Return the [x, y] coordinate for the center point of the cell that contains the specified text.  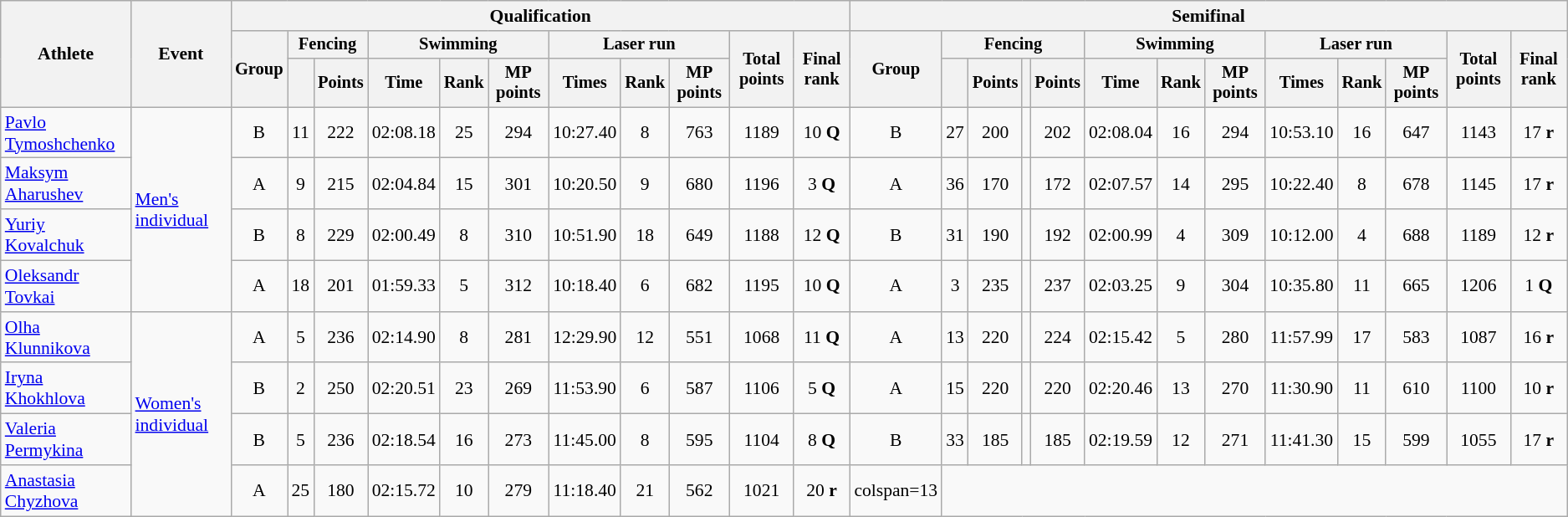
281 [518, 338]
10:51.90 [585, 234]
10:18.40 [585, 286]
310 [518, 234]
688 [1417, 234]
170 [995, 184]
31 [955, 234]
3 [955, 286]
201 [340, 286]
279 [518, 490]
1068 [762, 338]
5 Q [822, 388]
Maksym Aharushev [66, 184]
Men's individual [181, 209]
11:45.00 [585, 440]
14 [1181, 184]
180 [340, 490]
12 r [1539, 234]
02:14.90 [404, 338]
1055 [1479, 440]
229 [340, 234]
10:53.10 [1301, 132]
02:15.42 [1121, 338]
11 Q [822, 338]
Oleksandr Tovkai [66, 286]
1195 [762, 286]
10:35.80 [1301, 286]
3 Q [822, 184]
27 [955, 132]
02:04.84 [404, 184]
1143 [1479, 132]
10:22.40 [1301, 184]
Iryna Khokhlova [66, 388]
02:00.49 [404, 234]
680 [699, 184]
250 [340, 388]
12 Q [822, 234]
Qualification [540, 16]
Event [181, 54]
301 [518, 184]
678 [1417, 184]
202 [1057, 132]
2 [301, 388]
12:29.90 [585, 338]
33 [955, 440]
222 [340, 132]
Anastasia Chyzhova [66, 490]
295 [1236, 184]
Athlete [66, 54]
665 [1417, 286]
1145 [1479, 184]
02:15.72 [404, 490]
312 [518, 286]
11:18.40 [585, 490]
Pavlo Tymoshchenko [66, 132]
02:03.25 [1121, 286]
36 [955, 184]
1100 [1479, 388]
1206 [1479, 286]
647 [1417, 132]
200 [995, 132]
280 [1236, 338]
269 [518, 388]
20 r [822, 490]
599 [1417, 440]
583 [1417, 338]
02:18.54 [404, 440]
270 [1236, 388]
11:53.90 [585, 388]
649 [699, 234]
Yuriy Kovalchuk [66, 234]
colspan=13 [896, 490]
Olha Klunnikova [66, 338]
Women's individual [181, 414]
562 [699, 490]
595 [699, 440]
763 [699, 132]
192 [1057, 234]
682 [699, 286]
587 [699, 388]
10:27.40 [585, 132]
172 [1057, 184]
17 [1362, 338]
1021 [762, 490]
02:20.51 [404, 388]
Valeria Permykina [66, 440]
215 [340, 184]
02:19.59 [1121, 440]
304 [1236, 286]
8 Q [822, 440]
01:59.33 [404, 286]
1087 [1479, 338]
610 [1417, 388]
02:08.04 [1121, 132]
02:07.57 [1121, 184]
1106 [762, 388]
271 [1236, 440]
190 [995, 234]
1 Q [1539, 286]
237 [1057, 286]
1104 [762, 440]
10:12.00 [1301, 234]
309 [1236, 234]
10 r [1539, 388]
02:20.46 [1121, 388]
1188 [762, 234]
235 [995, 286]
Semifinal [1208, 16]
16 r [1539, 338]
23 [464, 388]
273 [518, 440]
11:30.90 [1301, 388]
11:41.30 [1301, 440]
551 [699, 338]
02:00.99 [1121, 234]
11:57.99 [1301, 338]
224 [1057, 338]
21 [645, 490]
10 [464, 490]
02:08.18 [404, 132]
1196 [762, 184]
10:20.50 [585, 184]
